Pinpoint the cell where the given text exists, returning its [x, y] midpoint coordinate. 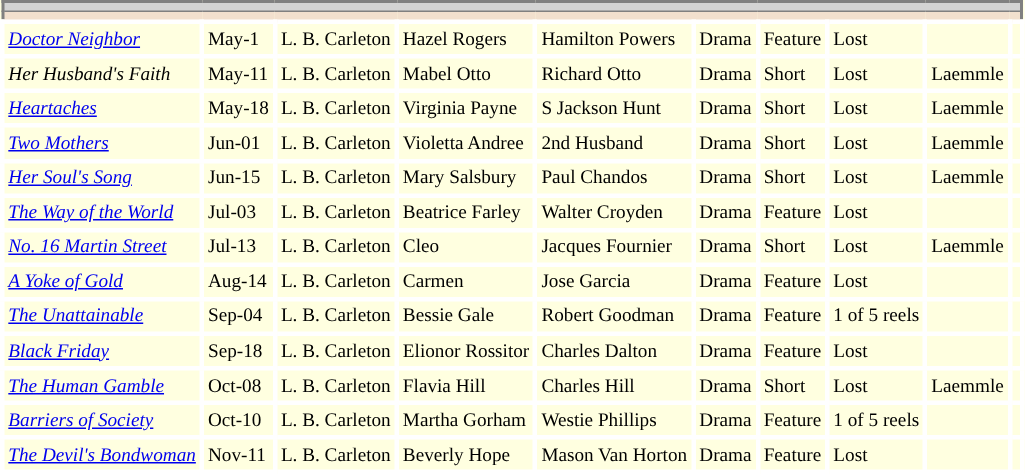
Virginia Payne [466, 108]
Westie Phillips [614, 420]
The Devil's Bondwoman [102, 456]
Flavia Hill [466, 386]
Barriers of Society [102, 420]
Her Soul's Song [102, 178]
Paul Chandos [614, 178]
Cleo [466, 248]
Black Friday [102, 352]
Nov-11 [238, 456]
A Yoke of Gold [102, 282]
May-1 [238, 40]
Beatrice Farley [466, 212]
Jul-03 [238, 212]
Elionor Rossitor [466, 352]
Violetta Andree [466, 144]
Doctor Neighbor [102, 40]
Hamilton Powers [614, 40]
Mary Salsbury [466, 178]
May-18 [238, 108]
2nd Husband [614, 144]
Beverly Hope [466, 456]
Two Mothers [102, 144]
Heartaches [102, 108]
Richard Otto [614, 74]
Mason Van Horton [614, 456]
Her Husband's Faith [102, 74]
Oct-10 [238, 420]
Charles Dalton [614, 352]
The Unattainable [102, 316]
Jose Garcia [614, 282]
Sep-04 [238, 316]
Charles Hill [614, 386]
Bessie Gale [466, 316]
Martha Gorham [466, 420]
Mabel Otto [466, 74]
Robert Goodman [614, 316]
Jacques Fournier [614, 248]
Hazel Rogers [466, 40]
The Human Gamble [102, 386]
May-11 [238, 74]
Jun-01 [238, 144]
Oct-08 [238, 386]
Sep-18 [238, 352]
S Jackson Hunt [614, 108]
No. 16 Martin Street [102, 248]
Walter Croyden [614, 212]
Aug-14 [238, 282]
The Way of the World [102, 212]
Jun-15 [238, 178]
Carmen [466, 282]
Jul-13 [238, 248]
